Search for the cell housing the specified text and yield its [x, y] center coordinate. 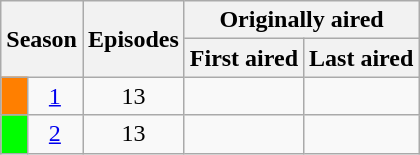
Originally aired [302, 20]
2 [54, 134]
Season [42, 39]
Episodes [133, 39]
Last aired [362, 58]
1 [54, 96]
First aired [244, 58]
